Extract the (x, y) coordinate from the center of the cell holding the provided text.  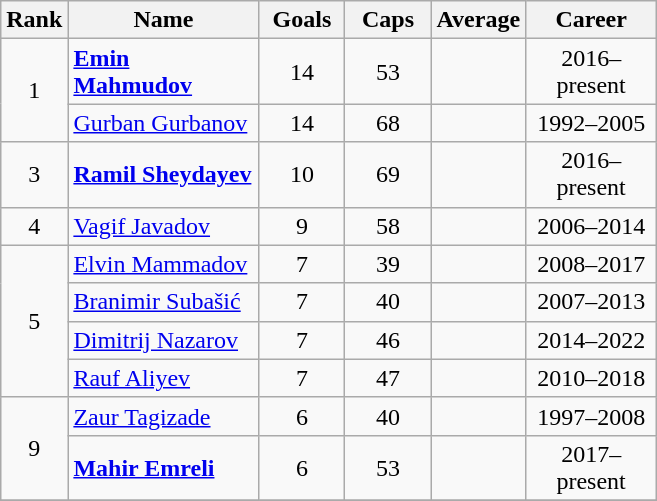
2008–2017 (592, 264)
5 (34, 321)
47 (388, 378)
Goals (302, 20)
1 (34, 90)
Mahir Emreli (164, 468)
Rauf Aliyev (164, 378)
1992–2005 (592, 123)
Emin Mahmudov (164, 72)
Ramil Sheydayev (164, 174)
Rank (34, 20)
Caps (388, 20)
Career (592, 20)
2007–2013 (592, 302)
39 (388, 264)
3 (34, 174)
Dimitrij Nazarov (164, 340)
46 (388, 340)
68 (388, 123)
Branimir Subašić (164, 302)
2014–2022 (592, 340)
1997–2008 (592, 416)
Elvin Mammadov (164, 264)
2006–2014 (592, 226)
4 (34, 226)
2017–present (592, 468)
Gurban Gurbanov (164, 123)
Average (478, 20)
69 (388, 174)
Vagif Javadov (164, 226)
58 (388, 226)
Name (164, 20)
10 (302, 174)
2010–2018 (592, 378)
Zaur Tagizade (164, 416)
